Extract the (x, y) coordinate from the center of the cell holding the provided text.  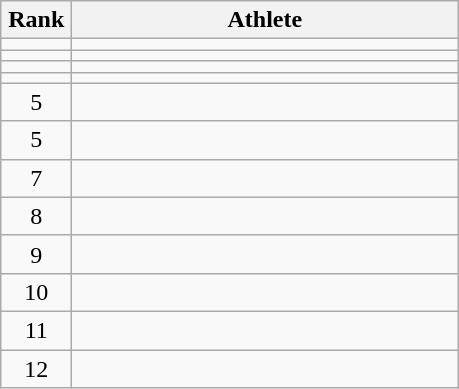
10 (36, 292)
9 (36, 254)
Athlete (265, 20)
8 (36, 216)
7 (36, 178)
12 (36, 369)
Rank (36, 20)
11 (36, 330)
